Search for the cell housing the specified text and yield its [X, Y] center coordinate. 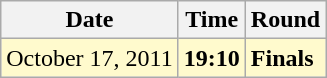
Round [285, 20]
Time [212, 20]
19:10 [212, 58]
Date [90, 20]
Finals [285, 58]
October 17, 2011 [90, 58]
